Return [x, y] of the center of cell containing provided text 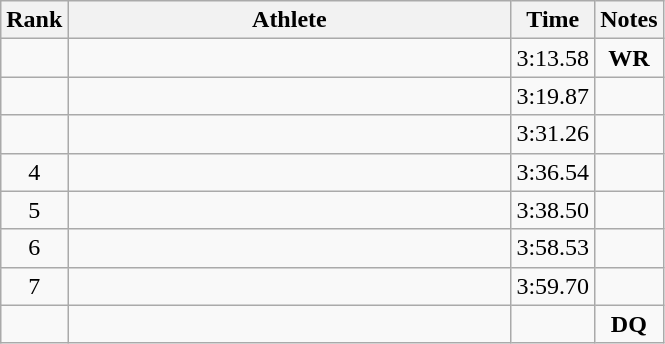
Notes [629, 20]
3:13.58 [553, 58]
3:31.26 [553, 134]
3:36.54 [553, 172]
5 [34, 210]
WR [629, 58]
Athlete [290, 20]
Time [553, 20]
4 [34, 172]
6 [34, 248]
DQ [629, 324]
3:19.87 [553, 96]
3:38.50 [553, 210]
3:59.70 [553, 286]
7 [34, 286]
Rank [34, 20]
3:58.53 [553, 248]
